Extract the [x, y] coordinate from the center of the cell holding the provided text.  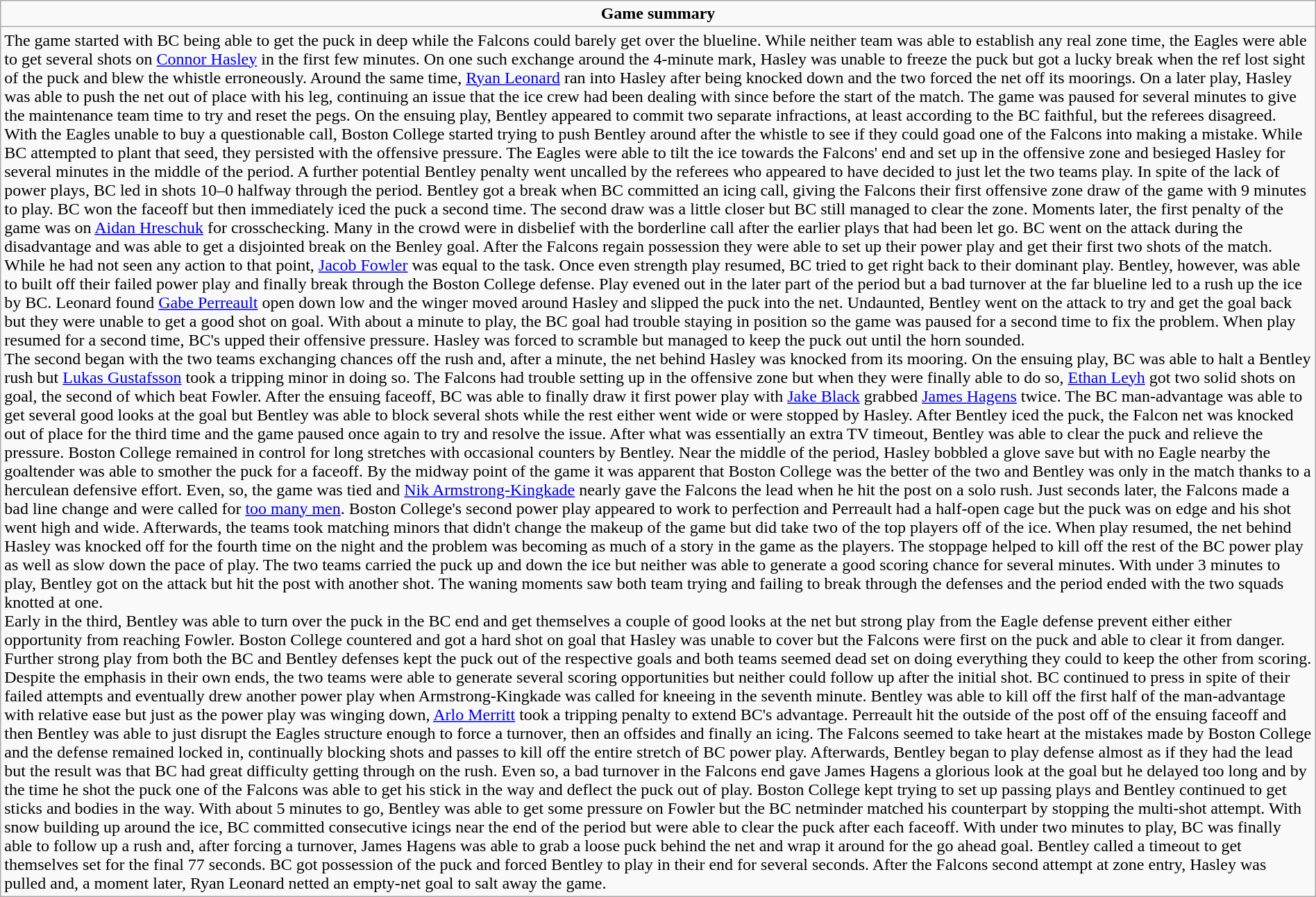
Game summary [658, 14]
